Extract the [X, Y] coordinate from the center of the cell holding the provided text.  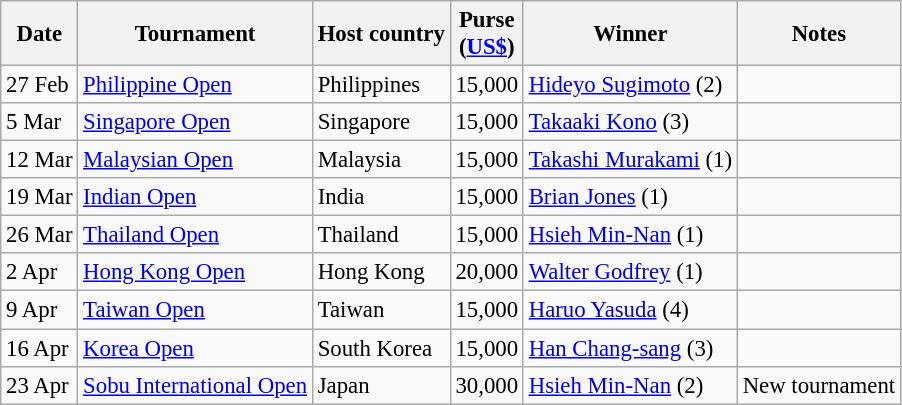
Philippine Open [196, 85]
Malaysia [381, 160]
9 Apr [40, 310]
Singapore [381, 122]
Korea Open [196, 348]
Takaaki Kono (3) [630, 122]
Indian Open [196, 197]
Walter Godfrey (1) [630, 273]
Taiwan [381, 310]
Host country [381, 34]
Haruo Yasuda (4) [630, 310]
Purse(US$) [486, 34]
Hsieh Min-Nan (1) [630, 235]
Hsieh Min-Nan (2) [630, 385]
30,000 [486, 385]
Date [40, 34]
5 Mar [40, 122]
Japan [381, 385]
Thailand [381, 235]
India [381, 197]
Sobu International Open [196, 385]
Brian Jones (1) [630, 197]
Winner [630, 34]
Han Chang-sang (3) [630, 348]
12 Mar [40, 160]
2 Apr [40, 273]
23 Apr [40, 385]
20,000 [486, 273]
Philippines [381, 85]
Hong Kong Open [196, 273]
South Korea [381, 348]
Malaysian Open [196, 160]
Notes [818, 34]
16 Apr [40, 348]
26 Mar [40, 235]
27 Feb [40, 85]
19 Mar [40, 197]
Hong Kong [381, 273]
Takashi Murakami (1) [630, 160]
Tournament [196, 34]
Singapore Open [196, 122]
Thailand Open [196, 235]
Taiwan Open [196, 310]
New tournament [818, 385]
Hideyo Sugimoto (2) [630, 85]
